Capture the cell that displays the provided text and extract its [x, y] central coordinate. 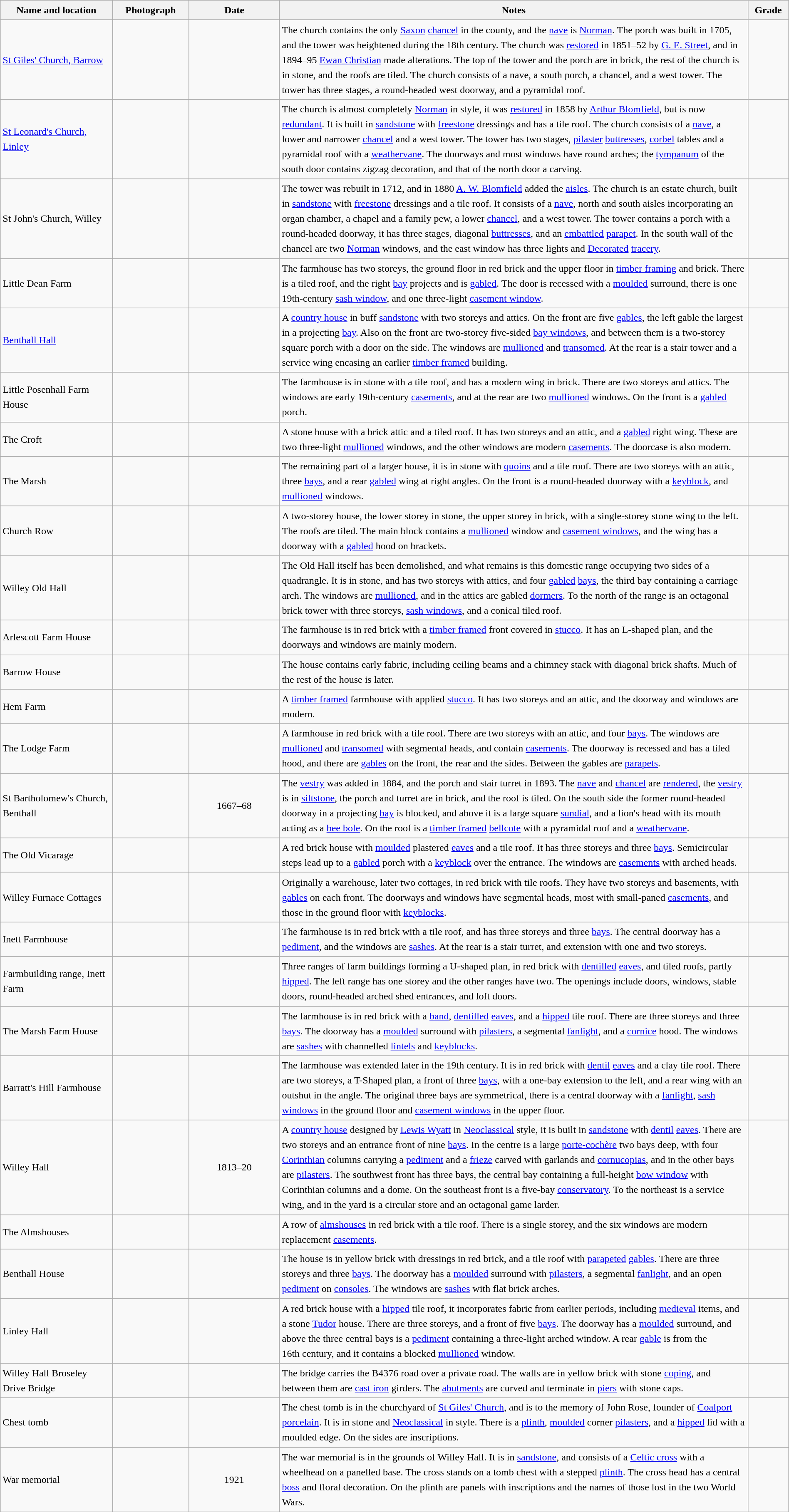
Little Dean Farm [57, 283]
1667–68 [234, 806]
War memorial [57, 1480]
Notes [514, 10]
Date [234, 10]
Barratt's Hill Farmhouse [57, 1088]
The Almshouses [57, 1232]
Chest tomb [57, 1422]
The Marsh Farm House [57, 1031]
A row of almshouses in red brick with a tile roof. There is a single storey, and the six windows are modern replacement casements. [514, 1232]
The house contains early fabric, including ceiling beams and a chimney stack with diagonal brick shafts. Much of the rest of the house is later. [514, 672]
Barrow House [57, 672]
Linley Hall [57, 1331]
The Marsh [57, 481]
Hem Farm [57, 706]
Benthall Hall [57, 340]
Name and location [57, 10]
St Bartholomew's Church, Benthall [57, 806]
The Old Vicarage [57, 855]
Benthall House [57, 1274]
St Giles' Church, Barrow [57, 60]
Arlescott Farm House [57, 637]
Farmbuilding range, Inett Farm [57, 981]
St Leonard's Church, Linley [57, 139]
The Lodge Farm [57, 749]
Inett Farmhouse [57, 939]
Willey Hall Broseley Drive Bridge [57, 1381]
1921 [234, 1480]
A timber framed farmhouse with applied stucco. It has two storeys and an attic, and the doorway and windows are modern. [514, 706]
1813–20 [234, 1167]
Grade [768, 10]
The farmhouse is in red brick with a timber framed front covered in stucco. It has an L-shaped plan, and the doorways and windows are mainly modern. [514, 637]
Willey Old Hall [57, 587]
The Croft [57, 439]
Willey Furnace Cottages [57, 897]
St John's Church, Willey [57, 219]
Little Posenhall Farm House [57, 397]
Church Row [57, 531]
Photograph [151, 10]
Willey Hall [57, 1167]
